Scan for the cell matching the given text and deliver its [X, Y] coordinate at center. 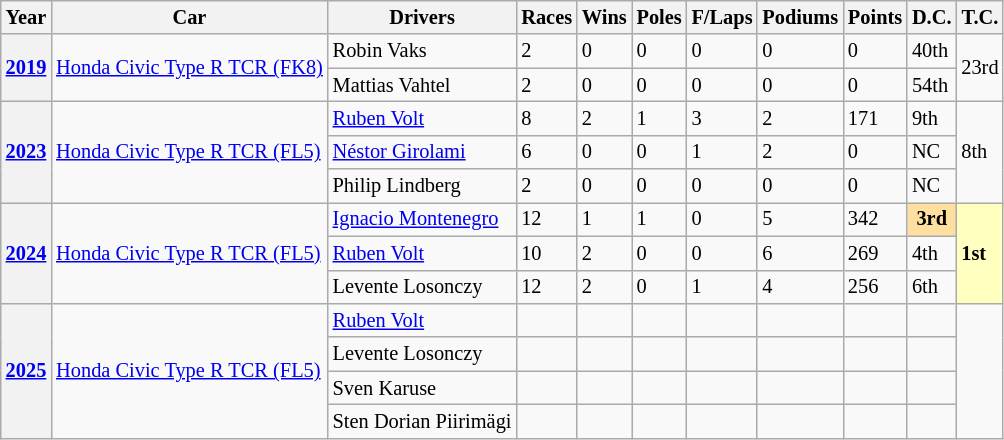
2019 [26, 68]
Races [546, 17]
Robin Vaks [422, 51]
Drivers [422, 17]
D.C. [932, 17]
2024 [26, 252]
8th [980, 152]
10 [546, 253]
40th [932, 51]
Mattias Vahtel [422, 85]
Podiums [800, 17]
2023 [26, 152]
F/Laps [722, 17]
Honda Civic Type R TCR (FK8) [190, 68]
Philip Lindberg [422, 186]
9th [932, 118]
3rd [932, 219]
3 [722, 118]
Ignacio Montenegro [422, 219]
4th [932, 253]
Wins [604, 17]
256 [875, 287]
5 [800, 219]
171 [875, 118]
Year [26, 17]
269 [875, 253]
1st [980, 252]
342 [875, 219]
4 [800, 287]
T.C. [980, 17]
8 [546, 118]
Points [875, 17]
23rd [980, 68]
Sven Karuse [422, 388]
Car [190, 17]
Poles [660, 17]
2025 [26, 370]
6th [932, 287]
Sten Dorian Piirimägi [422, 421]
Néstor Girolami [422, 152]
54th [932, 85]
